Output the [x, y] coordinate of the center of the cell containing the given text.  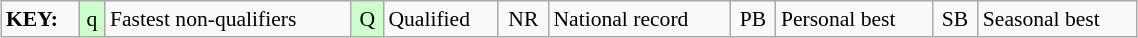
KEY: [40, 19]
Qualified [440, 19]
NR [523, 19]
SB [955, 19]
Q [367, 19]
Seasonal best [1058, 19]
Fastest non-qualifiers [228, 19]
National record [639, 19]
q [92, 19]
PB [753, 19]
Personal best [854, 19]
